From the cell containing the given text, extract its center point as (x, y) coordinate. 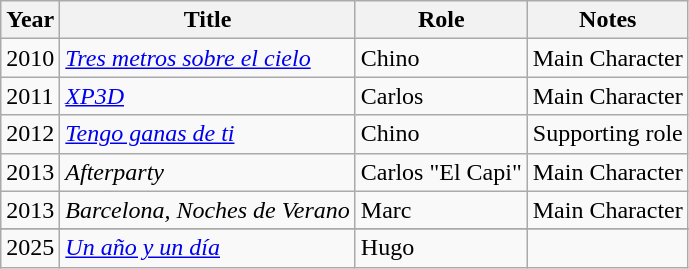
2025 (30, 248)
Role (441, 20)
Un año y un día (208, 248)
Tres metros sobre el cielo (208, 58)
Notes (608, 20)
Afterparty (208, 172)
2011 (30, 96)
Barcelona, Noches de Verano (208, 210)
2010 (30, 58)
Supporting role (608, 134)
Year (30, 20)
XP3D (208, 96)
Carlos "El Capi" (441, 172)
Tengo ganas de ti (208, 134)
2012 (30, 134)
Marc (441, 210)
Hugo (441, 248)
Title (208, 20)
Carlos (441, 96)
